For the text-containing cell, return its midpoint in [X, Y] coordinate format. 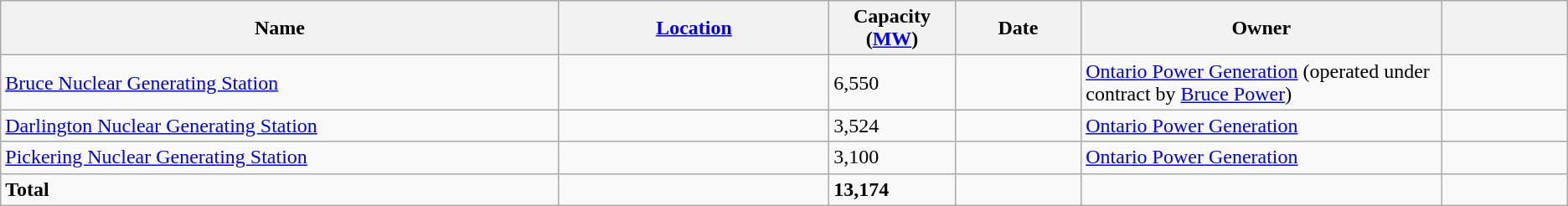
Bruce Nuclear Generating Station [280, 82]
13,174 [892, 189]
Name [280, 28]
Pickering Nuclear Generating Station [280, 157]
Total [280, 189]
3,100 [892, 157]
3,524 [892, 126]
Date [1018, 28]
Capacity (MW) [892, 28]
Ontario Power Generation (operated under contract by Bruce Power) [1261, 82]
Location [694, 28]
Owner [1261, 28]
6,550 [892, 82]
Darlington Nuclear Generating Station [280, 126]
